Find where the given text appears and provide that cell's center as [x, y] coordinate. 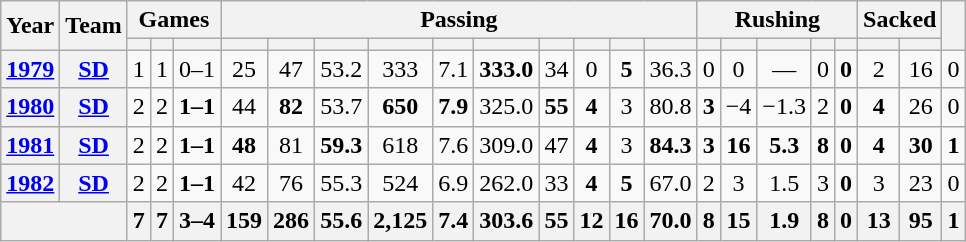
325.0 [506, 107]
15 [738, 221]
95 [921, 221]
6.9 [454, 183]
7.9 [454, 107]
650 [400, 107]
333 [400, 69]
13 [879, 221]
7.6 [454, 145]
1.9 [784, 221]
3–4 [196, 221]
33 [556, 183]
55.3 [342, 183]
1980 [30, 107]
Year [30, 26]
67.0 [670, 183]
23 [921, 183]
42 [244, 183]
Games [174, 20]
53.2 [342, 69]
0–1 [196, 69]
44 [244, 107]
524 [400, 183]
Rushing [777, 20]
34 [556, 69]
1982 [30, 183]
262.0 [506, 183]
84.3 [670, 145]
30 [921, 145]
303.6 [506, 221]
70.0 [670, 221]
53.7 [342, 107]
2,125 [400, 221]
1981 [30, 145]
7.4 [454, 221]
5.3 [784, 145]
309.0 [506, 145]
Passing [460, 20]
159 [244, 221]
59.3 [342, 145]
Team [94, 26]
Sacked [900, 20]
1979 [30, 69]
25 [244, 69]
7.1 [454, 69]
80.8 [670, 107]
48 [244, 145]
76 [292, 183]
−1.3 [784, 107]
26 [921, 107]
82 [292, 107]
618 [400, 145]
286 [292, 221]
— [784, 69]
1.5 [784, 183]
36.3 [670, 69]
81 [292, 145]
12 [592, 221]
333.0 [506, 69]
55.6 [342, 221]
−4 [738, 107]
